Determine the [x, y] coordinate at the center of the cell enclosing the given text.  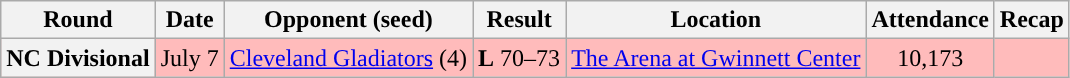
Location [716, 20]
Recap [1032, 20]
Opponent (seed) [348, 20]
July 7 [190, 58]
Date [190, 20]
Cleveland Gladiators (4) [348, 58]
10,173 [930, 58]
L 70–73 [520, 58]
Result [520, 20]
Round [78, 20]
NC Divisional [78, 58]
The Arena at Gwinnett Center [716, 58]
Attendance [930, 20]
